Determine the (X, Y) coordinate at the center of the cell enclosing the given text.  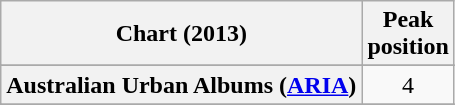
4 (408, 85)
Australian Urban Albums (ARIA) (182, 85)
Peakposition (408, 34)
Chart (2013) (182, 34)
